Pinpoint the cell where the given text exists, returning its (X, Y) midpoint coordinate. 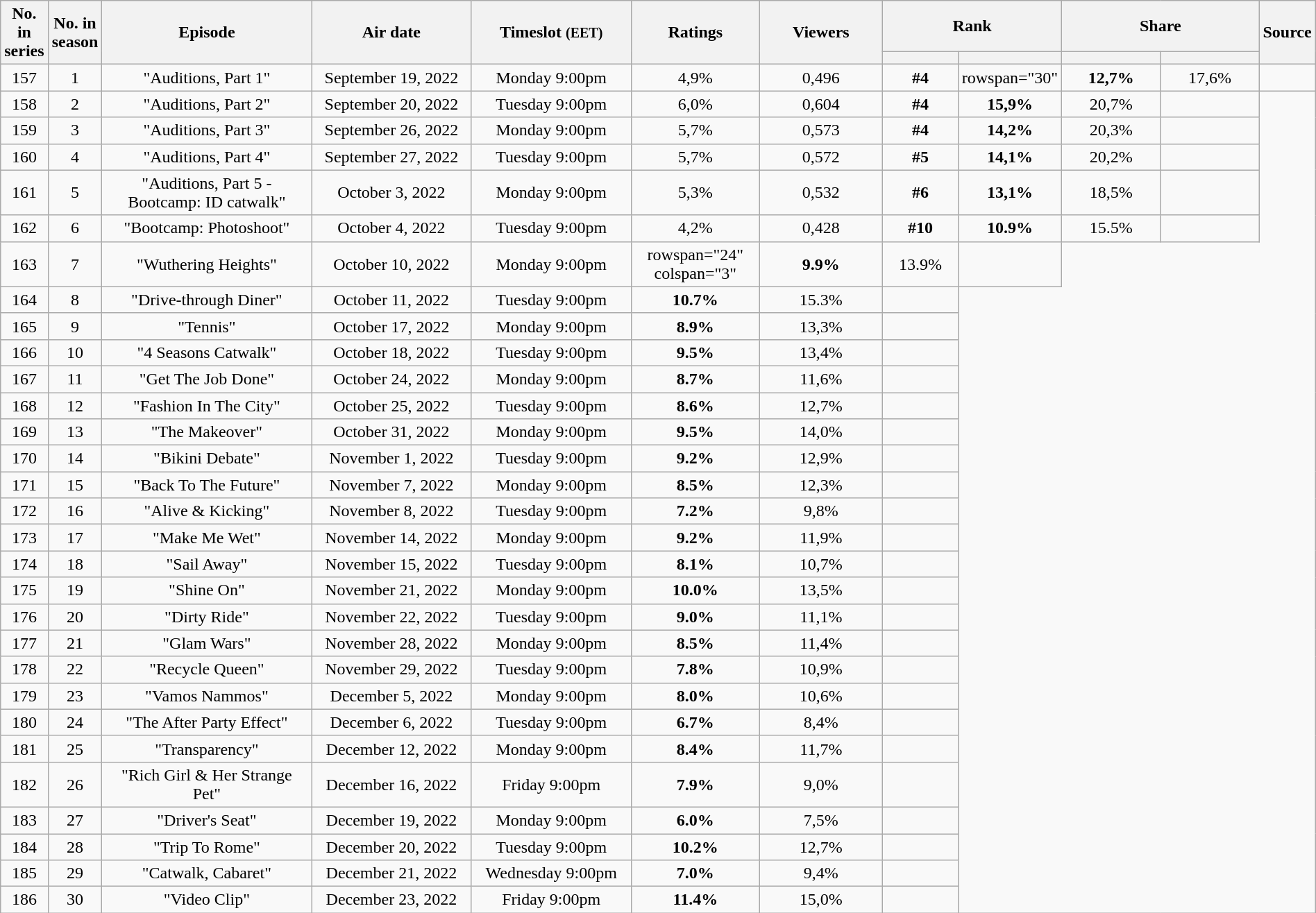
rowspan="24" colspan="3" (695, 264)
9.9% (820, 264)
Wednesday 9:00pm (551, 873)
18,5% (1111, 193)
14,1% (1010, 157)
4,9% (695, 78)
2 (75, 104)
0,428 (820, 228)
4,2% (695, 228)
November 29, 2022 (391, 669)
October 10, 2022 (391, 264)
8.6% (695, 406)
"Bikini Debate" (207, 459)
Ratings (695, 33)
28 (75, 847)
7,5% (820, 820)
October 11, 2022 (391, 300)
22 (75, 669)
27 (75, 820)
14,2% (1010, 130)
11.4% (695, 900)
13,4% (820, 352)
0,572 (820, 157)
November 8, 2022 (391, 511)
"4 Seasons Catwalk" (207, 352)
10,9% (820, 669)
185 (24, 873)
159 (24, 130)
20 (75, 617)
170 (24, 459)
"Bootcamp: Photoshoot" (207, 228)
10 (75, 352)
171 (24, 485)
7.9% (695, 784)
11 (75, 379)
November 1, 2022 (391, 459)
"Transparency" (207, 749)
"Shine On" (207, 590)
0,496 (820, 78)
20,7% (1111, 104)
174 (24, 564)
169 (24, 432)
December 20, 2022 (391, 847)
8 (75, 300)
October 25, 2022 (391, 406)
11,6% (820, 379)
13,1% (1010, 193)
#5 (920, 157)
30 (75, 900)
"Rich Girl & Her Strange Pet" (207, 784)
29 (75, 873)
15,9% (1010, 104)
9,4% (820, 873)
December 21, 2022 (391, 873)
161 (24, 193)
10.2% (695, 847)
"Wuthering Heights" (207, 264)
No. inseries (24, 33)
"Sail Away" (207, 564)
November 22, 2022 (391, 617)
November 7, 2022 (391, 485)
15 (75, 485)
9,0% (820, 784)
8.9% (695, 326)
17,6% (1210, 78)
162 (24, 228)
8,4% (820, 722)
December 5, 2022 (391, 696)
10,7% (820, 564)
11,9% (820, 538)
Episode (207, 33)
15.3% (820, 300)
"Glam Wars" (207, 643)
7.2% (695, 511)
Source (1287, 33)
165 (24, 326)
Timeslot (EET) (551, 33)
December 19, 2022 (391, 820)
Rank (972, 26)
160 (24, 157)
15.5% (1111, 228)
December 23, 2022 (391, 900)
"Dirty Ride" (207, 617)
10,6% (820, 696)
"Drive-through Diner" (207, 300)
"Auditions, Part 1" (207, 78)
14 (75, 459)
December 16, 2022 (391, 784)
"Vamos Nammos" (207, 696)
167 (24, 379)
"Video Clip" (207, 900)
7.8% (695, 669)
September 26, 2022 (391, 130)
Share (1161, 26)
175 (24, 590)
11,1% (820, 617)
21 (75, 643)
"Alive & Kicking" (207, 511)
"Trip To Rome" (207, 847)
8.1% (695, 564)
6.7% (695, 722)
6,0% (695, 104)
186 (24, 900)
October 31, 2022 (391, 432)
20,3% (1111, 130)
11,4% (820, 643)
182 (24, 784)
September 19, 2022 (391, 78)
November 15, 2022 (391, 564)
181 (24, 749)
"Tennis" (207, 326)
172 (24, 511)
November 14, 2022 (391, 538)
5 (75, 193)
"Auditions, Part 3" (207, 130)
October 17, 2022 (391, 326)
0,573 (820, 130)
#10 (920, 228)
October 24, 2022 (391, 379)
September 20, 2022 (391, 104)
13.9% (920, 264)
"Back To The Future" (207, 485)
October 18, 2022 (391, 352)
19 (75, 590)
177 (24, 643)
173 (24, 538)
"Recycle Queen" (207, 669)
176 (24, 617)
December 12, 2022 (391, 749)
"Get The Job Done" (207, 379)
November 28, 2022 (391, 643)
"Fashion In The City" (207, 406)
9 (75, 326)
September 27, 2022 (391, 157)
6.0% (695, 820)
12 (75, 406)
#6 (920, 193)
Viewers (820, 33)
12,3% (820, 485)
10.9% (1010, 228)
13,5% (820, 590)
rowspan="30" (1010, 78)
12,9% (820, 459)
179 (24, 696)
November 21, 2022 (391, 590)
184 (24, 847)
23 (75, 696)
11,7% (820, 749)
October 4, 2022 (391, 228)
17 (75, 538)
26 (75, 784)
Air date (391, 33)
5,3% (695, 193)
20,2% (1111, 157)
180 (24, 722)
13,3% (820, 326)
0,604 (820, 104)
"Auditions, Part 4" (207, 157)
7.0% (695, 873)
October 3, 2022 (391, 193)
9,8% (820, 511)
"Auditions, Part 2" (207, 104)
25 (75, 749)
16 (75, 511)
1 (75, 78)
24 (75, 722)
4 (75, 157)
"Catwalk, Cabaret" (207, 873)
15,0% (820, 900)
December 6, 2022 (391, 722)
163 (24, 264)
6 (75, 228)
13 (75, 432)
9.0% (695, 617)
8.4% (695, 749)
"The After Party Effect" (207, 722)
0,532 (820, 193)
178 (24, 669)
164 (24, 300)
3 (75, 130)
157 (24, 78)
10.7% (695, 300)
"Auditions, Part 5 - Bootcamp: ID catwalk" (207, 193)
14,0% (820, 432)
8.7% (695, 379)
No. inseason (75, 33)
158 (24, 104)
18 (75, 564)
183 (24, 820)
7 (75, 264)
10.0% (695, 590)
"Make Me Wet" (207, 538)
"Driver's Seat" (207, 820)
168 (24, 406)
8.0% (695, 696)
"The Makeover" (207, 432)
166 (24, 352)
